Determine the [X, Y] coordinate at the center of the cell enclosing the given text.  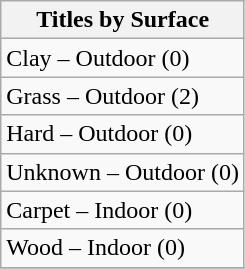
Carpet – Indoor (0) [123, 210]
Grass – Outdoor (2) [123, 96]
Unknown – Outdoor (0) [123, 172]
Titles by Surface [123, 20]
Wood – Indoor (0) [123, 248]
Clay – Outdoor (0) [123, 58]
Hard – Outdoor (0) [123, 134]
